Detect which cell encompasses the target text, then output its (X, Y) center coordinate. 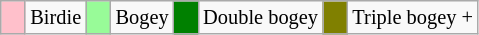
Double bogey (260, 17)
Birdie (56, 17)
Bogey (142, 17)
Triple bogey + (413, 17)
